Extract the (X, Y) coordinate from the center of the cell holding the provided text.  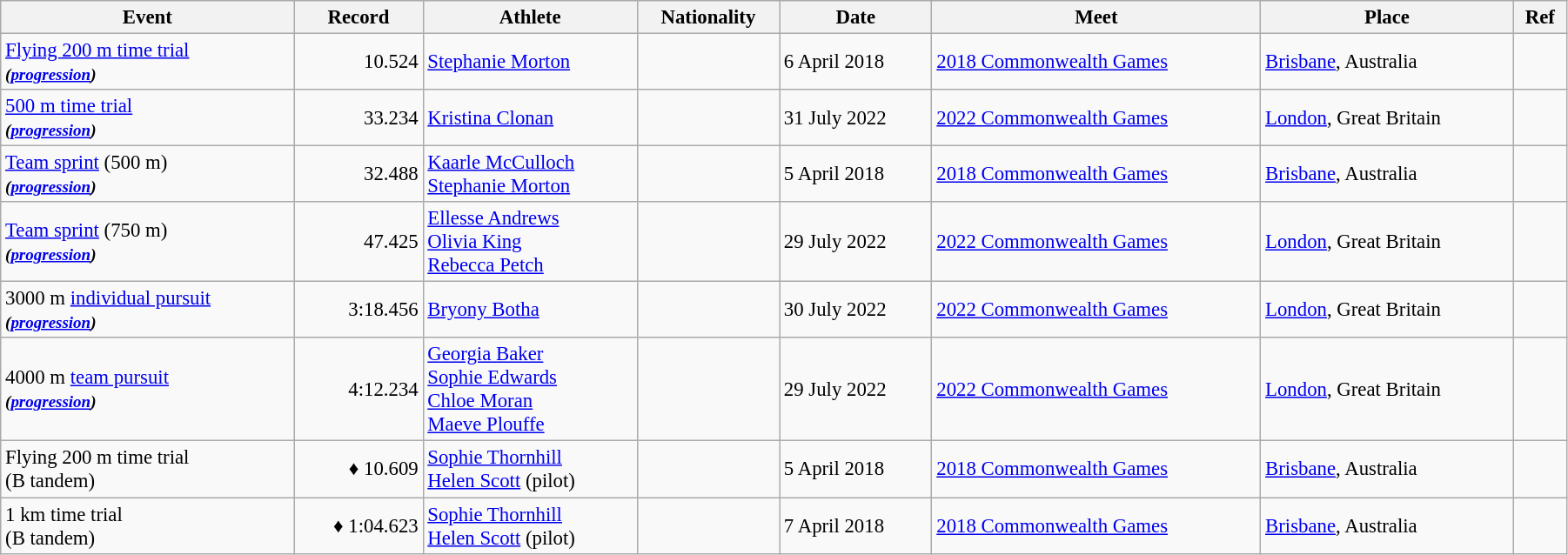
1 km time trial(B tandem) (148, 525)
3:18.456 (358, 310)
47.425 (358, 242)
Kaarle McCullochStephanie Morton (530, 174)
Flying 200 m time trial (progression) (148, 63)
Bryony Botha (530, 310)
Meet (1096, 17)
32.488 (358, 174)
Team sprint (750 m) (progression) (148, 242)
7 April 2018 (856, 525)
3000 m individual pursuit (progression) (148, 310)
Ref (1540, 17)
33.234 (358, 118)
Place (1387, 17)
10.524 (358, 63)
31 July 2022 (856, 118)
Stephanie Morton (530, 63)
Event (148, 17)
Record (358, 17)
30 July 2022 (856, 310)
Ellesse AndrewsOlivia KingRebecca Petch (530, 242)
Date (856, 17)
Kristina Clonan (530, 118)
6 April 2018 (856, 63)
500 m time trial (progression) (148, 118)
Flying 200 m time trial(B tandem) (148, 470)
4:12.234 (358, 390)
4000 m team pursuit (progression) (148, 390)
♦ 1:04.623 (358, 525)
Athlete (530, 17)
Georgia BakerSophie EdwardsChloe MoranMaeve Plouffe (530, 390)
Team sprint (500 m) (progression) (148, 174)
Nationality (708, 17)
♦ 10.609 (358, 470)
